Scan for the cell matching the given text and deliver its [x, y] coordinate at center. 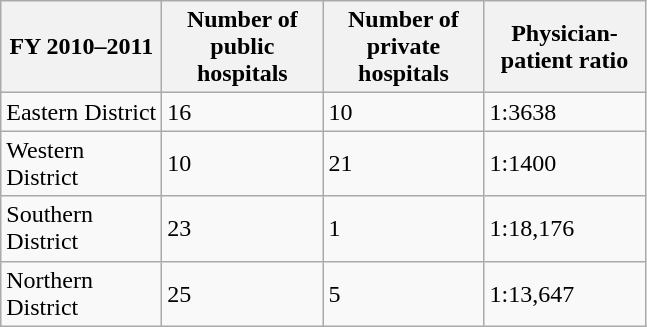
1:13,647 [564, 294]
1 [404, 228]
16 [242, 112]
Northern District [82, 294]
Southern District [82, 228]
FY 2010–2011 [82, 47]
5 [404, 294]
Physician-patient ratio [564, 47]
21 [404, 164]
Eastern District [82, 112]
23 [242, 228]
Number of public hospitals [242, 47]
1:3638 [564, 112]
Western District [82, 164]
1:18,176 [564, 228]
Number of private hospitals [404, 47]
25 [242, 294]
1:1400 [564, 164]
